Identify which cell holds the provided text, then report its (X, Y) central coordinate. 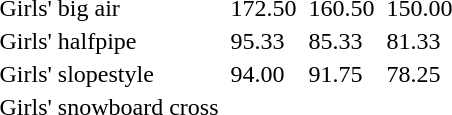
85.33 (342, 41)
91.75 (342, 74)
94.00 (264, 74)
95.33 (264, 41)
